Output the [X, Y] coordinate of the center of the cell containing the given text.  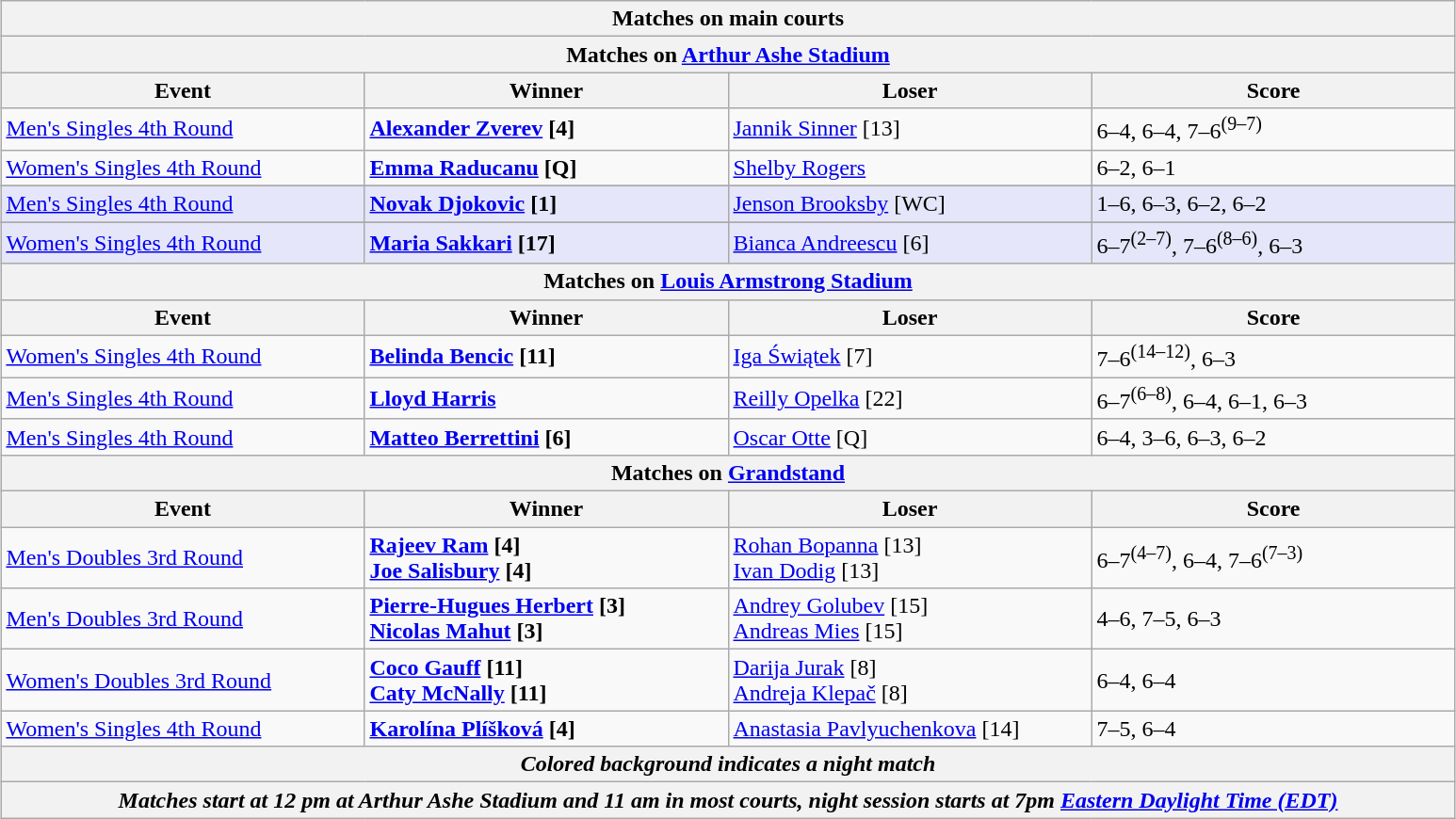
Rajeev Ram [4] Joe Salisbury [4] [546, 557]
Karolína Plíšková [4] [546, 729]
6–7(6–8), 6–4, 6–1, 6–3 [1273, 399]
Rohan Bopanna [13] Ivan Dodig [13] [910, 557]
Matches start at 12 pm at Arthur Ashe Stadium and 11 am in most courts, night session starts at 7pm Eastern Daylight Time (EDT) [728, 800]
Jenson Brooksby [WC] [910, 204]
Shelby Rogers [910, 168]
Matches on main courts [728, 19]
6–7(2–7), 7–6(8–6), 6–3 [1273, 243]
Coco Gauff [11] Caty McNally [11] [546, 680]
Belinda Bencic [11] [546, 356]
6–4, 3–6, 6–3, 6–2 [1273, 437]
Anastasia Pavlyuchenkova [14] [910, 729]
Reilly Opelka [22] [910, 399]
Women's Doubles 3rd Round [183, 680]
Pierre-Hugues Herbert [3] Nicolas Mahut [3] [546, 619]
Lloyd Harris [546, 399]
6–4, 6–4 [1273, 680]
Novak Djokovic [1] [546, 204]
Jannik Sinner [13] [910, 130]
6–7(4–7), 6–4, 7–6(7–3) [1273, 557]
Alexander Zverev [4] [546, 130]
Emma Raducanu [Q] [546, 168]
7–6(14–12), 6–3 [1273, 356]
Oscar Otte [Q] [910, 437]
1–6, 6–3, 6–2, 6–2 [1273, 204]
Darija Jurak [8] Andreja Klepač [8] [910, 680]
Andrey Golubev [15] Andreas Mies [15] [910, 619]
Iga Świątek [7] [910, 356]
Matches on Grandstand [728, 473]
6–2, 6–1 [1273, 168]
Matches on Louis Armstrong Stadium [728, 281]
Matches on Arthur Ashe Stadium [728, 55]
Matteo Berrettini [6] [546, 437]
7–5, 6–4 [1273, 729]
6–4, 6–4, 7–6(9–7) [1273, 130]
Maria Sakkari [17] [546, 243]
Colored background indicates a night match [728, 764]
Bianca Andreescu [6] [910, 243]
4–6, 7–5, 6–3 [1273, 619]
